Find where the given text appears and provide that cell's center as [X, Y] coordinate. 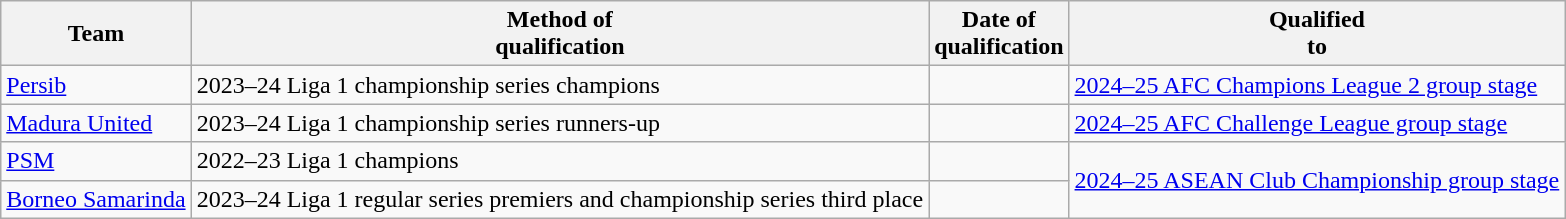
Madura United [96, 123]
Method ofqualification [560, 34]
Date ofqualification [999, 34]
2023–24 Liga 1 championship series runners-up [560, 123]
2023–24 Liga 1 championship series champions [560, 85]
Qualifiedto [1317, 34]
Team [96, 34]
Borneo Samarinda [96, 199]
PSM [96, 161]
2023–24 Liga 1 regular series premiers and championship series third place [560, 199]
Persib [96, 85]
2024–25 AFC Challenge League group stage [1317, 123]
2024–25 AFC Champions League 2 group stage [1317, 85]
2024–25 ASEAN Club Championship group stage [1317, 180]
2022–23 Liga 1 champions [560, 161]
